Provide the [x, y] coordinate of the cell's center where the given text is located.  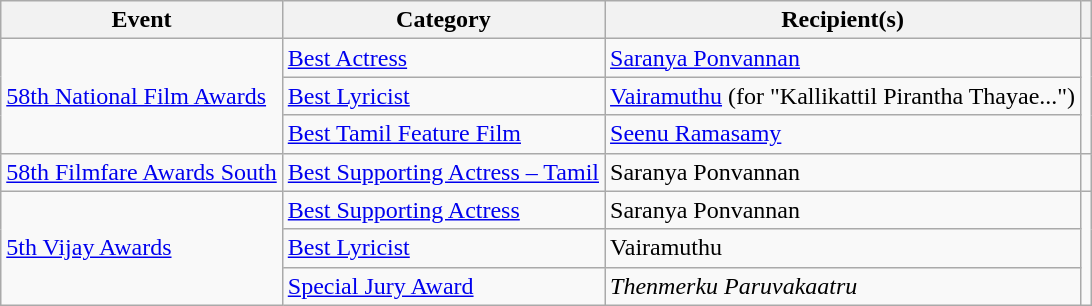
Recipient(s) [843, 20]
Best Supporting Actress – Tamil [443, 172]
5th Vijay Awards [142, 248]
58th Filmfare Awards South [142, 172]
Event [142, 20]
Best Actress [443, 58]
Vairamuthu (for "Kallikattil Pirantha Thayae...") [843, 96]
58th National Film Awards [142, 96]
Seenu Ramasamy [843, 134]
Best Supporting Actress [443, 210]
Special Jury Award [443, 286]
Category [443, 20]
Thenmerku Paruvakaatru [843, 286]
Vairamuthu [843, 248]
Best Tamil Feature Film [443, 134]
